Extract the [X, Y] coordinate from the center of the cell holding the provided text.  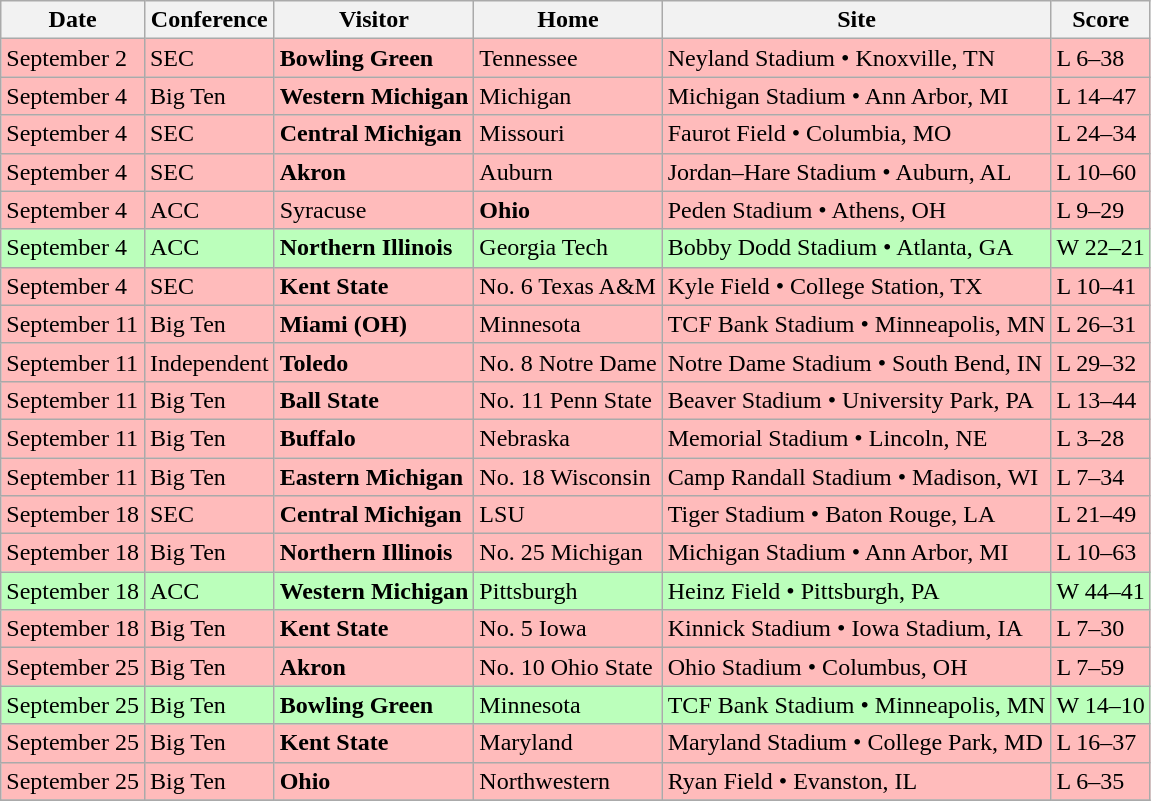
Northwestern [568, 781]
L 29–32 [1100, 362]
L 9–29 [1100, 210]
L 3–28 [1100, 438]
Jordan–Hare Stadium • Auburn, AL [856, 172]
Auburn [568, 172]
L 21–49 [1100, 515]
L 6–35 [1100, 781]
L 6–38 [1100, 58]
L 13–44 [1100, 400]
Date [73, 20]
Missouri [568, 134]
No. 8 Notre Dame [568, 362]
Bobby Dodd Stadium • Atlanta, GA [856, 248]
No. 5 Iowa [568, 629]
Faurot Field • Columbia, MO [856, 134]
Kinnick Stadium • Iowa Stadium, IA [856, 629]
Camp Randall Stadium • Madison, WI [856, 477]
Nebraska [568, 438]
Ohio Stadium • Columbus, OH [856, 667]
Conference [209, 20]
L 16–37 [1100, 743]
L 10–63 [1100, 553]
Ball State [374, 400]
L 7–59 [1100, 667]
Peden Stadium • Athens, OH [856, 210]
No. 18 Wisconsin [568, 477]
Miami (OH) [374, 324]
Maryland Stadium • College Park, MD [856, 743]
Site [856, 20]
Syracuse [374, 210]
Tennessee [568, 58]
Ryan Field • Evanston, IL [856, 781]
L 10–41 [1100, 286]
No. 6 Texas A&M [568, 286]
No. 11 Penn State [568, 400]
Pittsburgh [568, 591]
W 44–41 [1100, 591]
Eastern Michigan [374, 477]
Maryland [568, 743]
L 10–60 [1100, 172]
Notre Dame Stadium • South Bend, IN [856, 362]
L 14–47 [1100, 96]
Tiger Stadium • Baton Rouge, LA [856, 515]
W 22–21 [1100, 248]
Memorial Stadium • Lincoln, NE [856, 438]
Score [1100, 20]
Michigan [568, 96]
L 7–30 [1100, 629]
Home [568, 20]
No. 10 Ohio State [568, 667]
Kyle Field • College Station, TX [856, 286]
L 7–34 [1100, 477]
Heinz Field • Pittsburgh, PA [856, 591]
L 24–34 [1100, 134]
Buffalo [374, 438]
No. 25 Michigan [568, 553]
L 26–31 [1100, 324]
September 2 [73, 58]
Toledo [374, 362]
Neyland Stadium • Knoxville, TN [856, 58]
Beaver Stadium • University Park, PA [856, 400]
LSU [568, 515]
Georgia Tech [568, 248]
Independent [209, 362]
Visitor [374, 20]
W 14–10 [1100, 705]
